Scan for the cell matching the given text and deliver its (x, y) coordinate at center. 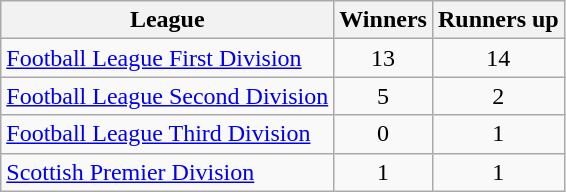
14 (498, 58)
13 (384, 58)
Football League Third Division (168, 134)
0 (384, 134)
2 (498, 96)
Winners (384, 20)
Football League Second Division (168, 96)
Runners up (498, 20)
5 (384, 96)
Scottish Premier Division (168, 172)
Football League First Division (168, 58)
League (168, 20)
